Find where the given text appears and provide that cell's center as [X, Y] coordinate. 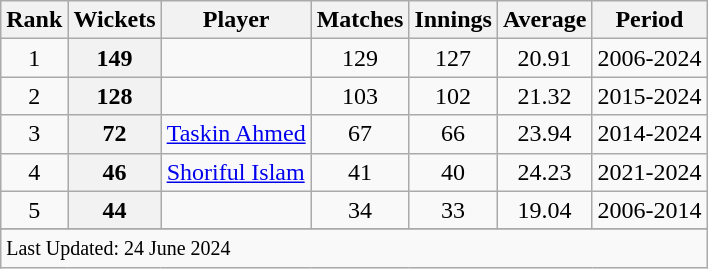
19.04 [544, 210]
44 [114, 210]
41 [360, 172]
72 [114, 134]
Period [650, 20]
Innings [453, 20]
Last Updated: 24 June 2024 [354, 248]
2006-2014 [650, 210]
Shoriful Islam [236, 172]
4 [34, 172]
40 [453, 172]
103 [360, 96]
149 [114, 58]
2014-2024 [650, 134]
21.32 [544, 96]
34 [360, 210]
2021-2024 [650, 172]
3 [34, 134]
Rank [34, 20]
2015-2024 [650, 96]
2 [34, 96]
67 [360, 134]
Average [544, 20]
20.91 [544, 58]
Wickets [114, 20]
102 [453, 96]
Taskin Ahmed [236, 134]
Player [236, 20]
128 [114, 96]
2006-2024 [650, 58]
Matches [360, 20]
24.23 [544, 172]
66 [453, 134]
127 [453, 58]
1 [34, 58]
23.94 [544, 134]
33 [453, 210]
5 [34, 210]
129 [360, 58]
46 [114, 172]
